Search for the cell housing the specified text and yield its [x, y] center coordinate. 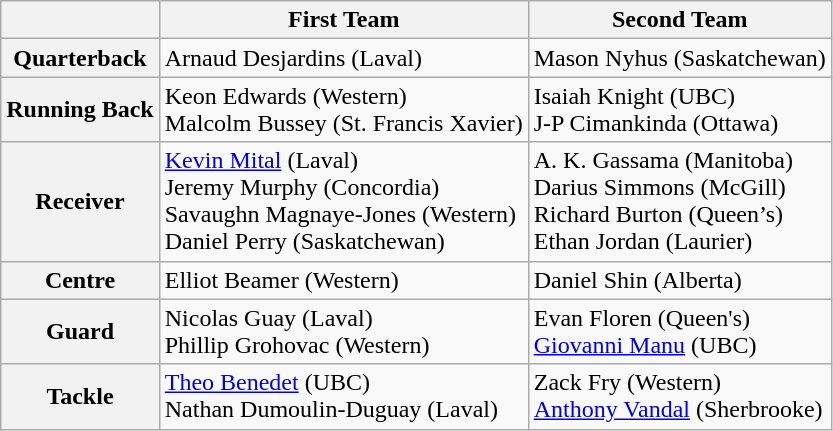
Keon Edwards (Western)Malcolm Bussey (St. Francis Xavier) [344, 110]
Tackle [80, 396]
Centre [80, 280]
Daniel Shin (Alberta) [680, 280]
Running Back [80, 110]
Isaiah Knight (UBC)J-P Cimankinda (Ottawa) [680, 110]
Evan Floren (Queen's)Giovanni Manu (UBC) [680, 332]
First Team [344, 20]
A. K. Gassama (Manitoba)Darius Simmons (McGill)Richard Burton (Queen’s)Ethan Jordan (Laurier) [680, 202]
Guard [80, 332]
Zack Fry (Western)Anthony Vandal (Sherbrooke) [680, 396]
Kevin Mital (Laval)Jeremy Murphy (Concordia)Savaughn Magnaye-Jones (Western)Daniel Perry (Saskatchewan) [344, 202]
Arnaud Desjardins (Laval) [344, 58]
Quarterback [80, 58]
Theo Benedet (UBC)Nathan Dumoulin-Duguay (Laval) [344, 396]
Elliot Beamer (Western) [344, 280]
Second Team [680, 20]
Mason Nyhus (Saskatchewan) [680, 58]
Receiver [80, 202]
Nicolas Guay (Laval)Phillip Grohovac (Western) [344, 332]
